Locate the cell with the specified text and output its (x, y) center coordinate. 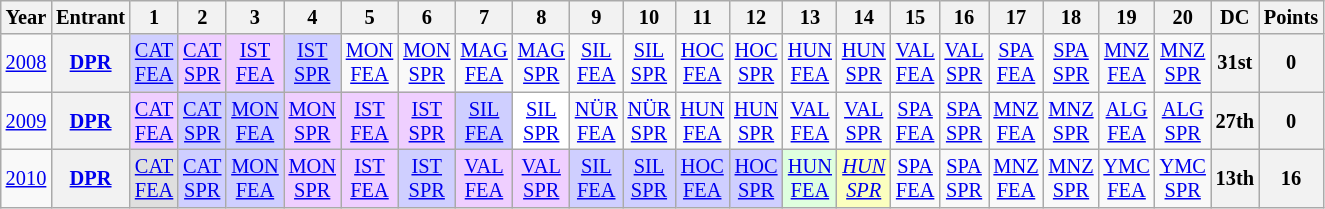
ALGSPR (1183, 121)
11 (702, 17)
YMCSPR (1183, 178)
MAGSPR (542, 63)
15 (916, 17)
19 (1126, 17)
2008 (26, 63)
DC (1235, 17)
13th (1235, 178)
7 (484, 17)
ALGFEA (1126, 121)
Year (26, 17)
4 (312, 17)
20 (1183, 17)
13 (810, 17)
18 (1072, 17)
31st (1235, 63)
2 (202, 17)
NÜRSPR (650, 121)
Entrant (90, 17)
27th (1235, 121)
1 (154, 17)
12 (756, 17)
2009 (26, 121)
10 (650, 17)
2010 (26, 178)
9 (596, 17)
3 (254, 17)
8 (542, 17)
NÜRFEA (596, 121)
5 (370, 17)
Points (1291, 17)
17 (1016, 17)
MAGFEA (484, 63)
6 (426, 17)
YMCFEA (1126, 178)
14 (864, 17)
